Return (x, y) of the center of cell containing provided text 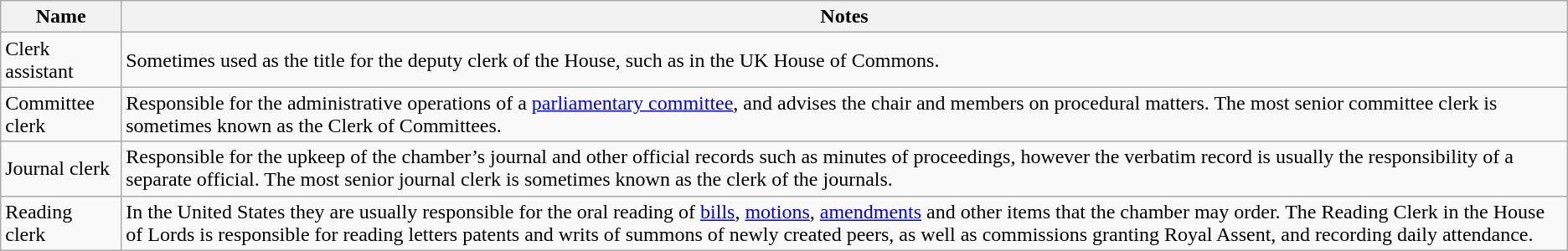
Clerk assistant (61, 60)
Sometimes used as the title for the deputy clerk of the House, such as in the UK House of Commons. (844, 60)
Notes (844, 17)
Committee clerk (61, 114)
Reading clerk (61, 223)
Journal clerk (61, 169)
Name (61, 17)
